Determine the [x, y] coordinate at the center of the cell enclosing the given text.  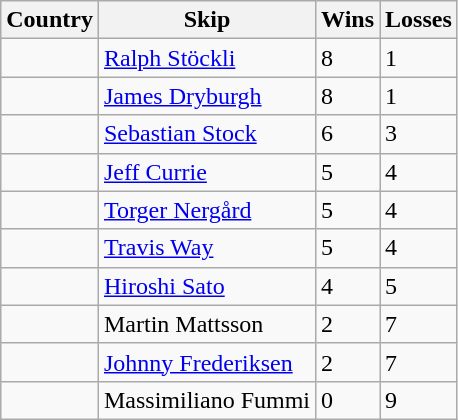
Massimiliano Fummi [206, 400]
Losses [419, 20]
Sebastian Stock [206, 134]
Martin Mattsson [206, 324]
0 [348, 400]
3 [419, 134]
Skip [206, 20]
James Dryburgh [206, 96]
Hiroshi Sato [206, 286]
Travis Way [206, 248]
Johnny Frederiksen [206, 362]
Jeff Currie [206, 172]
Country [50, 20]
Torger Nergård [206, 210]
6 [348, 134]
Wins [348, 20]
Ralph Stöckli [206, 58]
9 [419, 400]
